For the text-containing cell, return its midpoint in [x, y] coordinate format. 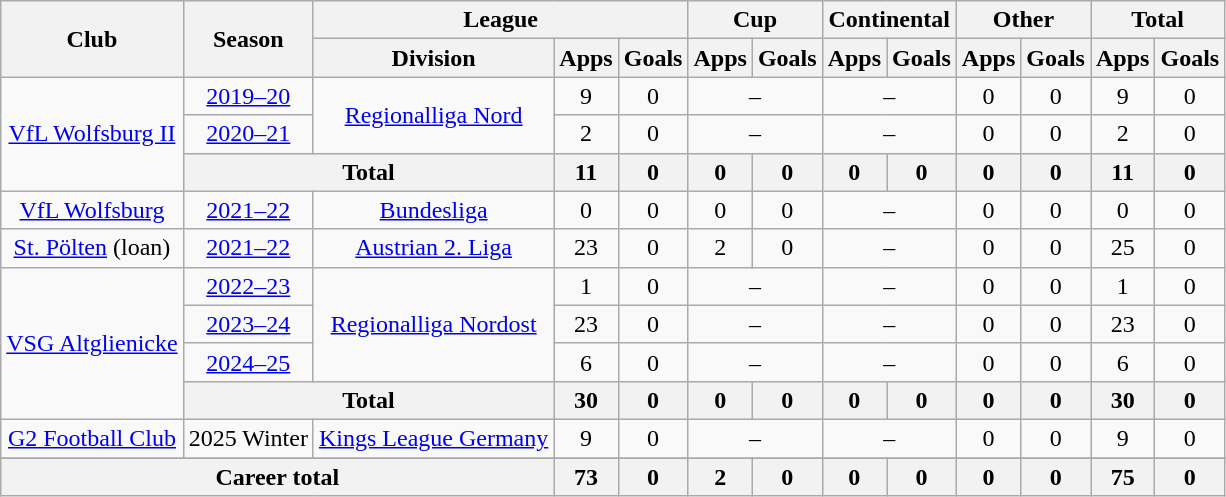
75 [1122, 477]
2020–21 [248, 134]
Career total [278, 477]
2023–24 [248, 324]
Cup [755, 20]
Other [1023, 20]
Regionalliga Nord [433, 115]
2025 Winter [248, 438]
2022–23 [248, 286]
VSG Altglienicke [92, 343]
Austrian 2. Liga [433, 248]
VfL Wolfsburg [92, 210]
Continental [889, 20]
Kings League Germany [433, 438]
League [500, 20]
2019–20 [248, 96]
Season [248, 39]
73 [586, 477]
G2 Football Club [92, 438]
Division [433, 58]
VfL Wolfsburg II [92, 134]
2024–25 [248, 362]
Club [92, 39]
St. Pölten (loan) [92, 248]
25 [1122, 248]
Regionalliga Nordost [433, 324]
Bundesliga [433, 210]
